Pinpoint the cell where the given text exists, returning its [X, Y] midpoint coordinate. 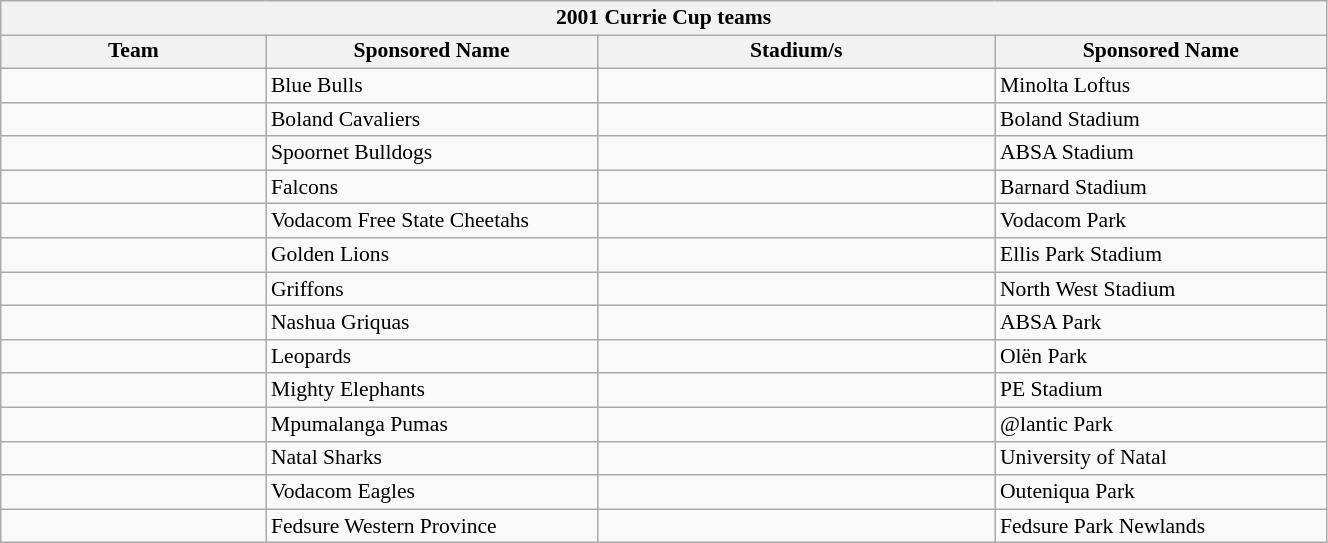
Natal Sharks [432, 458]
Boland Cavaliers [432, 120]
Outeniqua Park [1160, 492]
@lantic Park [1160, 425]
2001 Currie Cup teams [664, 18]
PE Stadium [1160, 391]
North West Stadium [1160, 289]
Golden Lions [432, 255]
Spoornet Bulldogs [432, 154]
University of Natal [1160, 458]
Leopards [432, 357]
Boland Stadium [1160, 120]
Stadium/s [796, 52]
Vodacom Free State Cheetahs [432, 221]
Fedsure Western Province [432, 526]
ABSA Stadium [1160, 154]
Ellis Park Stadium [1160, 255]
Mighty Elephants [432, 391]
ABSA Park [1160, 323]
Nashua Griquas [432, 323]
Vodacom Park [1160, 221]
Fedsure Park Newlands [1160, 526]
Minolta Loftus [1160, 86]
Vodacom Eagles [432, 492]
Griffons [432, 289]
Blue Bulls [432, 86]
Olën Park [1160, 357]
Falcons [432, 187]
Team [134, 52]
Mpumalanga Pumas [432, 425]
Barnard Stadium [1160, 187]
